Detect which cell encompasses the target text, then output its [X, Y] center coordinate. 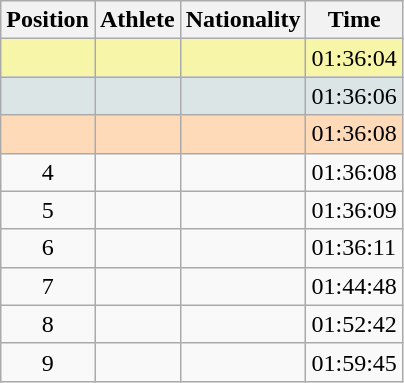
01:44:48 [354, 286]
Nationality [243, 20]
Time [354, 20]
01:36:11 [354, 248]
Athlete [137, 20]
6 [48, 248]
01:36:04 [354, 58]
01:36:06 [354, 96]
5 [48, 210]
8 [48, 324]
Position [48, 20]
01:59:45 [354, 362]
9 [48, 362]
7 [48, 286]
4 [48, 172]
01:52:42 [354, 324]
01:36:09 [354, 210]
